For the text-containing cell, return its midpoint in [x, y] coordinate format. 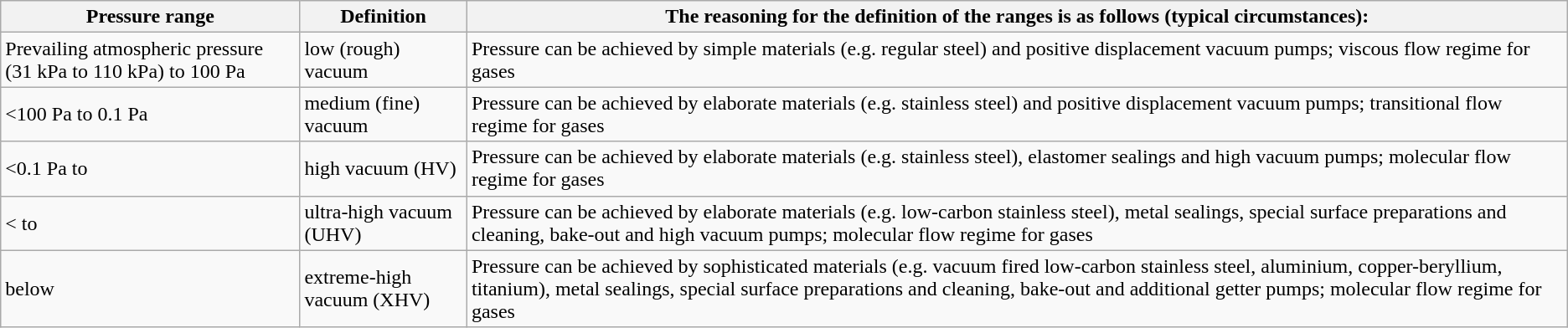
The reasoning for the definition of the ranges is as follows (typical circumstances): [1017, 17]
< to [151, 223]
Definition [384, 17]
Pressure can be achieved by elaborate materials (e.g. stainless steel), elastomer sealings and high vacuum pumps; molecular flow regime for gases [1017, 169]
<100 Pa to 0.1 Pa [151, 114]
<0.1 Pa to [151, 169]
Pressure range [151, 17]
low (rough) vacuum [384, 60]
high vacuum (HV) [384, 169]
Pressure can be achieved by elaborate materials (e.g. stainless steel) and positive displacement vacuum pumps; transitional flow regime for gases [1017, 114]
below [151, 289]
Prevailing atmospheric pressure (31 kPa to 110 kPa) to 100 Pa [151, 60]
extreme-high vacuum (XHV) [384, 289]
ultra-high vacuum (UHV) [384, 223]
Pressure can be achieved by simple materials (e.g. regular steel) and positive displacement vacuum pumps; viscous flow regime for gases [1017, 60]
medium (fine) vacuum [384, 114]
